Identify which cell holds the provided text, then report its (X, Y) central coordinate. 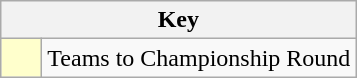
Key (178, 20)
Teams to Championship Round (199, 58)
